From the cell containing the given text, extract its center point as [X, Y] coordinate. 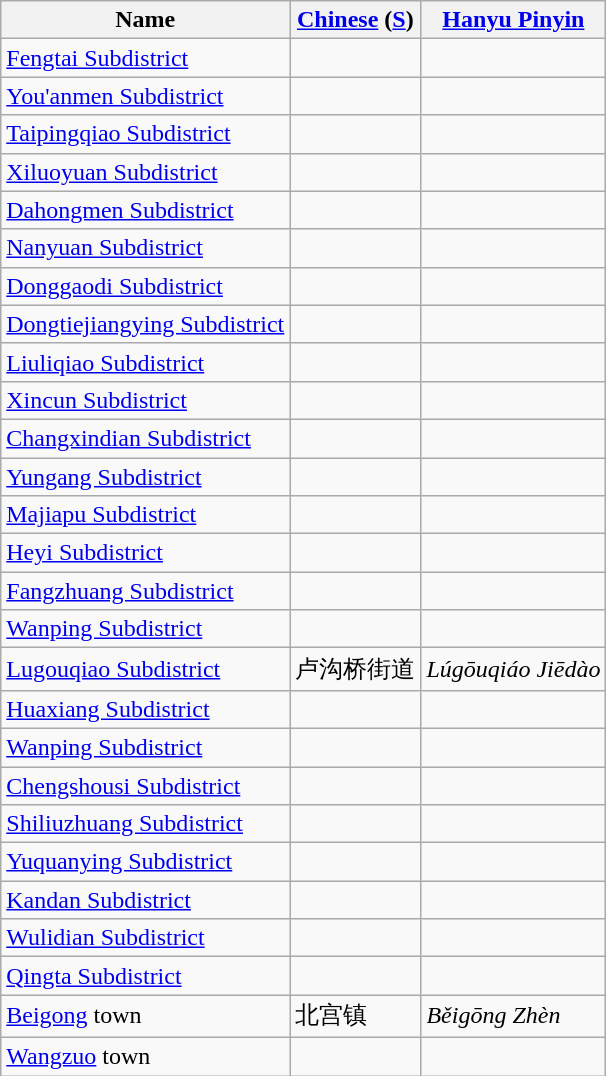
Hanyu Pinyin [514, 20]
Liuliqiao Subdistrict [146, 362]
Nanyuan Subdistrict [146, 248]
Majiapu Subdistrict [146, 515]
Shiliuzhuang Subdistrict [146, 824]
Donggaodi Subdistrict [146, 286]
卢沟桥街道 [356, 670]
You'anmen Subdistrict [146, 96]
Kandan Subdistrict [146, 900]
Huaxiang Subdistrict [146, 709]
Chinese (S) [356, 20]
Fengtai Subdistrict [146, 58]
Chengshousi Subdistrict [146, 785]
Name [146, 20]
Lugouqiao Subdistrict [146, 670]
Fangzhuang Subdistrict [146, 591]
北宫镇 [356, 1016]
Běigōng Zhèn [514, 1016]
Xiluoyuan Subdistrict [146, 172]
Changxindian Subdistrict [146, 438]
Wulidian Subdistrict [146, 938]
Lúgōuqiáo Jiēdào [514, 670]
Xincun Subdistrict [146, 400]
Dahongmen Subdistrict [146, 210]
Dongtiejiangying Subdistrict [146, 324]
Yuquanying Subdistrict [146, 862]
Taipingqiao Subdistrict [146, 134]
Beigong town [146, 1016]
Wangzuo town [146, 1056]
Heyi Subdistrict [146, 553]
Qingta Subdistrict [146, 976]
Yungang Subdistrict [146, 477]
